Capture the cell that displays the provided text and extract its [x, y] central coordinate. 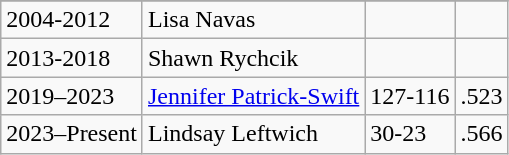
.566 [482, 134]
2023–Present [72, 134]
2019–2023 [72, 96]
Shawn Rychcik [253, 58]
127-116 [410, 96]
Lisa Navas [253, 20]
2013-2018 [72, 58]
Lindsay Leftwich [253, 134]
30-23 [410, 134]
Jennifer Patrick-Swift [253, 96]
.523 [482, 96]
2004-2012 [72, 20]
